Locate the cell with the specified text and output its (x, y) center coordinate. 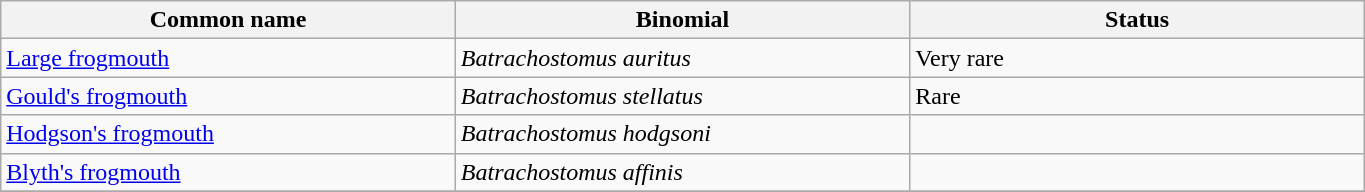
Status (1138, 20)
Blyth's frogmouth (228, 172)
Batrachostomus stellatus (682, 96)
Binomial (682, 20)
Large frogmouth (228, 58)
Very rare (1138, 58)
Hodgson's frogmouth (228, 134)
Batrachostomus auritus (682, 58)
Batrachostomus hodgsoni (682, 134)
Common name (228, 20)
Rare (1138, 96)
Gould's frogmouth (228, 96)
Batrachostomus affinis (682, 172)
